Output the (X, Y) coordinate of the center of the cell containing the given text.  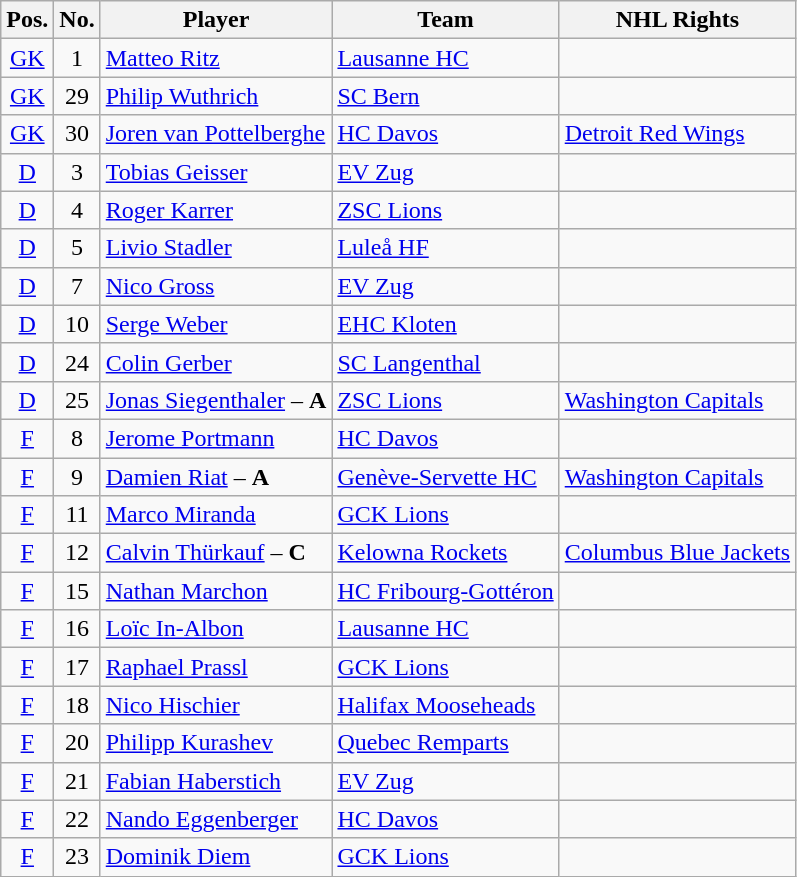
Dominik Diem (216, 857)
12 (77, 553)
16 (77, 629)
Halifax Mooseheads (446, 705)
Loïc In-Albon (216, 629)
Colin Gerber (216, 362)
Nathan Marchon (216, 591)
Nando Eggenberger (216, 819)
Genève-Servette HC (446, 477)
8 (77, 438)
Calvin Thürkauf – C (216, 553)
SC Bern (446, 96)
Columbus Blue Jackets (677, 553)
Serge Weber (216, 324)
29 (77, 96)
11 (77, 515)
1 (77, 58)
Luleå HF (446, 248)
Detroit Red Wings (677, 134)
3 (77, 172)
Roger Karrer (216, 210)
30 (77, 134)
Philip Wuthrich (216, 96)
5 (77, 248)
9 (77, 477)
Pos. (28, 20)
No. (77, 20)
Fabian Haberstich (216, 781)
Livio Stadler (216, 248)
7 (77, 286)
Jerome Portmann (216, 438)
Quebec Remparts (446, 743)
Raphael Prassl (216, 667)
20 (77, 743)
Matteo Ritz (216, 58)
21 (77, 781)
Tobias Geisser (216, 172)
HC Fribourg-Gottéron (446, 591)
10 (77, 324)
15 (77, 591)
4 (77, 210)
22 (77, 819)
Nico Gross (216, 286)
Philipp Kurashev (216, 743)
17 (77, 667)
Jonas Siegenthaler – A (216, 400)
Kelowna Rockets (446, 553)
25 (77, 400)
23 (77, 857)
NHL Rights (677, 20)
Player (216, 20)
Joren van Pottelberghe (216, 134)
Marco Miranda (216, 515)
18 (77, 705)
24 (77, 362)
SC Langenthal (446, 362)
Team (446, 20)
EHC Kloten (446, 324)
Damien Riat – A (216, 477)
Nico Hischier (216, 705)
